Search for the cell housing the specified text and yield its (X, Y) center coordinate. 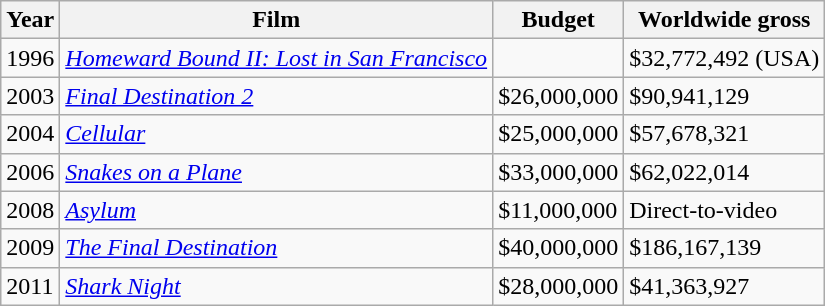
Worldwide gross (724, 20)
2008 (30, 210)
Snakes on a Plane (276, 172)
Shark Night (276, 286)
1996 (30, 58)
Year (30, 20)
$62,022,014 (724, 172)
Film (276, 20)
$33,000,000 (558, 172)
$32,772,492 (USA) (724, 58)
2006 (30, 172)
$57,678,321 (724, 134)
$11,000,000 (558, 210)
Homeward Bound II: Lost in San Francisco (276, 58)
$90,941,129 (724, 96)
2009 (30, 248)
Final Destination 2 (276, 96)
$40,000,000 (558, 248)
2004 (30, 134)
Budget (558, 20)
$25,000,000 (558, 134)
$186,167,139 (724, 248)
$41,363,927 (724, 286)
$28,000,000 (558, 286)
$26,000,000 (558, 96)
The Final Destination (276, 248)
2011 (30, 286)
2003 (30, 96)
Direct-to-video (724, 210)
Asylum (276, 210)
Cellular (276, 134)
